Detect which cell encompasses the target text, then output its (x, y) center coordinate. 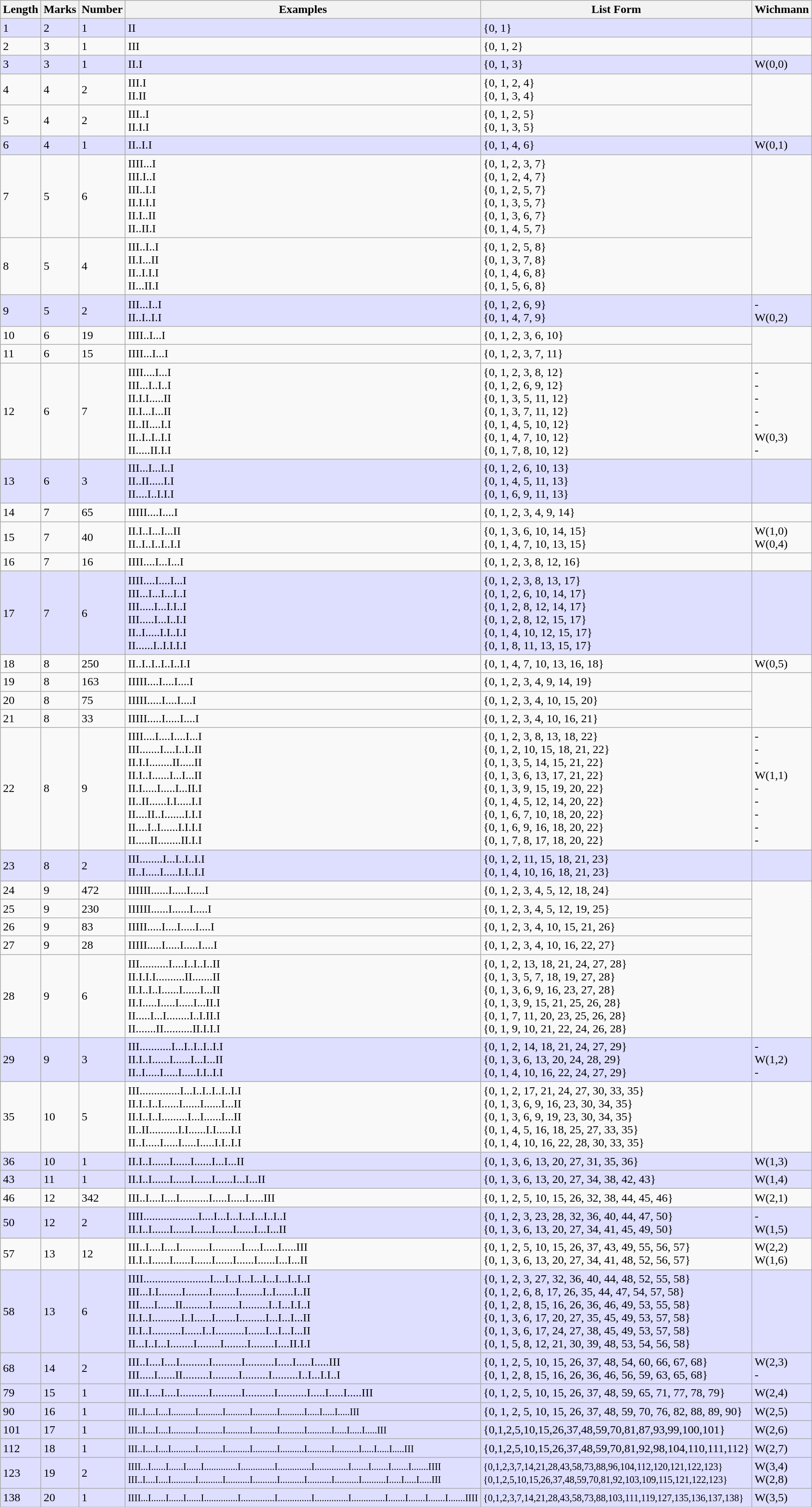
II.I (303, 64)
112 (21, 1448)
{0, 1, 2, 3, 7} {0, 1, 2, 4, 7} {0, 1, 2, 5, 7} {0, 1, 3, 5, 7} {0, 1, 3, 6, 7} {0, 1, 4, 5, 7} (616, 196)
21 (21, 718)
W(1,3) (782, 1161)
List Form (616, 10)
29 (21, 1060)
{0,1,2,5,10,15,26,37,48,59,70,81,87,93,99,100,101} (616, 1430)
33 (102, 718)
40 (102, 538)
W(2,4) (782, 1393)
{0, 1, 2, 4} {0, 1, 3, 4} (616, 89)
230 (102, 908)
43 (21, 1180)
IIII...................I....I...I...I...I...I..I..I II.I..I......I......I......I......I......I...I...II (303, 1222)
W(0,0) (782, 64)
Number (102, 10)
46 (21, 1198)
65 (102, 513)
IIII..I...I (303, 335)
W(3,4) W(2,8) (782, 1472)
- - - - - W(0,3) - (782, 411)
IIII...I...I (303, 353)
W(2,6) (782, 1430)
II (303, 28)
Examples (303, 10)
90 (21, 1411)
II..I..I..I..I..I.I (303, 664)
II.I..I...I...II II..I..I..I..I.I (303, 538)
III..I..I II.I...II II..I.I.I II...II.I (303, 266)
W(1,0) W(0,4) (782, 538)
472 (102, 890)
W(3,5) (782, 1497)
{0, 1, 2, 3, 4, 10, 15, 21, 26} (616, 927)
{0, 1, 2, 3, 4, 5, 12, 18, 24} (616, 890)
{0, 1, 2, 5, 10, 15, 26, 37, 48, 59, 65, 71, 77, 78, 79} (616, 1393)
III..I....I....I..........I..........I..........I.....I.....I.....III III.....I......II.........I.........I.........I.........I..I...I.I..I (303, 1369)
{0, 1, 2, 5} {0, 1, 3, 5} (616, 120)
79 (21, 1393)
Marks (60, 10)
W(2,2) W(1,6) (782, 1254)
IIIIII......I.....I.....I (303, 890)
III..I....I....I..........I..........I..........I..........I..........I..........I..........I.....I.....I.....III (303, 1448)
IIII...I III.I..I III..I.I II.I.I.I II.I..II II..II.I (303, 196)
IIIII.....I.....I.....I....I (303, 945)
W(2,7) (782, 1448)
{0, 1, 4, 7, 10, 13, 16, 18} (616, 664)
83 (102, 927)
{0, 1, 2, 3, 4, 9, 14} (616, 513)
{0, 1, 2, 14, 18, 21, 24, 27, 29} {0, 1, 3, 6, 13, 20, 24, 28, 29} {0, 1, 4, 10, 16, 22, 24, 27, 29} (616, 1060)
III..I....I....I..........I..........I..........I..........I..........I.....I.....I.....III (303, 1411)
75 (102, 700)
II.I..I......I......I......I...I...II (303, 1161)
101 (21, 1430)
W(2,1) (782, 1198)
II.I..I......I......I......I......I...I...II (303, 1180)
250 (102, 664)
{0, 1, 4, 6} (616, 145)
{0, 1, 2, 3, 4, 5, 12, 19, 25} (616, 908)
{0, 1} (616, 28)
IIIII.....I....I....I (303, 700)
{0, 1, 3, 6, 13, 20, 27, 34, 38, 42, 43} (616, 1180)
III...I...I..I II..II.....I.I II....I..I.I.I (303, 481)
138 (21, 1497)
III..I II.I.I (303, 120)
{0, 1, 2, 3, 7, 11} (616, 353)
163 (102, 682)
W(1,4) (782, 1180)
{0, 1, 2, 6, 9} {0, 1, 4, 7, 9} (616, 311)
{0, 1, 2, 3, 4, 10, 16, 22, 27} (616, 945)
III.I II.II (303, 89)
{0, 1, 2, 3, 8, 12} {0, 1, 2, 6, 9, 12} {0, 1, 3, 5, 11, 12} {0, 1, 3, 7, 11, 12} {0, 1, 4, 5, 10, 12} {0, 1, 4, 7, 10, 12} {0, 1, 7, 8, 10, 12} (616, 411)
III..I....I....I..........I..........I..........I..........I..........I..........I.....I.....I.....III (303, 1430)
{0,1,2,3,7,14,21,28,43,58,73,88,103,111,119,127,135,136,137,138} (616, 1497)
24 (21, 890)
Wichmann (782, 10)
W(2,5) (782, 1411)
{0, 1, 2, 3, 23, 28, 32, 36, 40, 44, 47, 50} {0, 1, 3, 6, 13, 20, 27, 34, 41, 45, 49, 50} (616, 1222)
{0,1,2,3,7,14,21,28,43,58,73,88,96,104,112,120,121,122,123} {0,1,2,5,10,15,26,37,48,59,70,81,92,103,109,115,121,122,123} (616, 1472)
36 (21, 1161)
{0, 1, 2, 3, 6, 10} (616, 335)
35 (21, 1117)
III (303, 46)
Length (21, 10)
22 (21, 789)
IIIIII......I......I.....I (303, 908)
{0, 1, 2, 5, 10, 15, 26, 37, 48, 54, 60, 66, 67, 68} {0, 1, 2, 8, 15, 16, 26, 36, 46, 56, 59, 63, 65, 68} (616, 1369)
26 (21, 927)
- W(1,5) (782, 1222)
IIIII....I....I....I (303, 682)
{0, 1, 3, 6, 10, 14, 15} {0, 1, 4, 7, 10, 13, 15} (616, 538)
W(2,3) - (782, 1369)
{0, 1, 3, 6, 13, 20, 27, 31, 35, 36} (616, 1161)
{0, 1, 2, 5, 10, 15, 26, 37, 43, 49, 55, 56, 57} {0, 1, 3, 6, 13, 20, 27, 34, 41, 48, 52, 56, 57} (616, 1254)
{0, 1, 2} (616, 46)
IIII....I....I...I III...I...I...I..I III.....I...I.I..I III.....I...I..I.I II..I.....I.I..I.I II......I..I.I.I.I (303, 613)
23 (21, 866)
{0, 1, 2, 5, 10, 15, 26, 32, 38, 44, 45, 46} (616, 1198)
IIIII.....I....I.....I....I (303, 927)
III...........I...I..I..I..I.I II.I..I......I......I...I...II II..I.....I.....I.....I.I..I.I (303, 1060)
50 (21, 1222)
III...I..I II..I..I.I (303, 311)
IIII....I...I III...I..I..I II.I.I.....II II.I...I...II II..II....I.I II..I..I..I.I II.....II.I.I (303, 411)
58 (21, 1311)
342 (102, 1198)
57 (21, 1254)
III........I...I..I..I.I II..I.....I.....I.I..I.I (303, 866)
II..I.I (303, 145)
IIII...I......I......I......I..............I..............I..............I..............I..............I.......I.......I.......I.......IIII (303, 1497)
{0, 1, 2, 3, 8, 12, 16} (616, 562)
W(0,5) (782, 664)
{0, 1, 2, 3, 4, 10, 16, 21} (616, 718)
- W(0,2) (782, 311)
III..I....I....I..........I..........I..........I..........I.....I.....I.....III (303, 1393)
{0, 1, 2, 5, 10, 15, 26, 37, 48, 59, 70, 76, 82, 88, 89, 90} (616, 1411)
{0,1,2,5,10,15,26,37,48,59,70,81,92,98,104,110,111,112} (616, 1448)
IIIII....I....I (303, 513)
IIIII.....I.....I....I (303, 718)
III..I....I....I..........I.....I.....I.....III (303, 1198)
{0, 1, 2, 6, 10, 13} {0, 1, 4, 5, 11, 13} {0, 1, 6, 9, 11, 13} (616, 481)
IIII....I...I...I (303, 562)
123 (21, 1472)
{0, 1, 2, 5, 8} {0, 1, 3, 7, 8} {0, 1, 4, 6, 8} {0, 1, 5, 6, 8} (616, 266)
- - - W(1,1) - - - - - (782, 789)
III..I....I....I..........I..........I.....I.....I.....III II.I..I......I......I......I......I......I......I...I...II (303, 1254)
W(0,1) (782, 145)
25 (21, 908)
68 (21, 1369)
27 (21, 945)
- W(1,2) - (782, 1060)
{0, 1, 2, 3, 4, 9, 14, 19} (616, 682)
{0, 1, 2, 11, 15, 18, 21, 23} {0, 1, 4, 10, 16, 18, 21, 23} (616, 866)
{0, 1, 3} (616, 64)
{0, 1, 2, 3, 4, 10, 15, 20} (616, 700)
